Find where the given text appears and provide that cell's center as (x, y) coordinate. 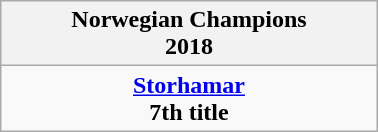
Norwegian Champions2018 (189, 34)
Storhamar7th title (189, 98)
